Output the [X, Y] coordinate of the center of the cell containing the given text.  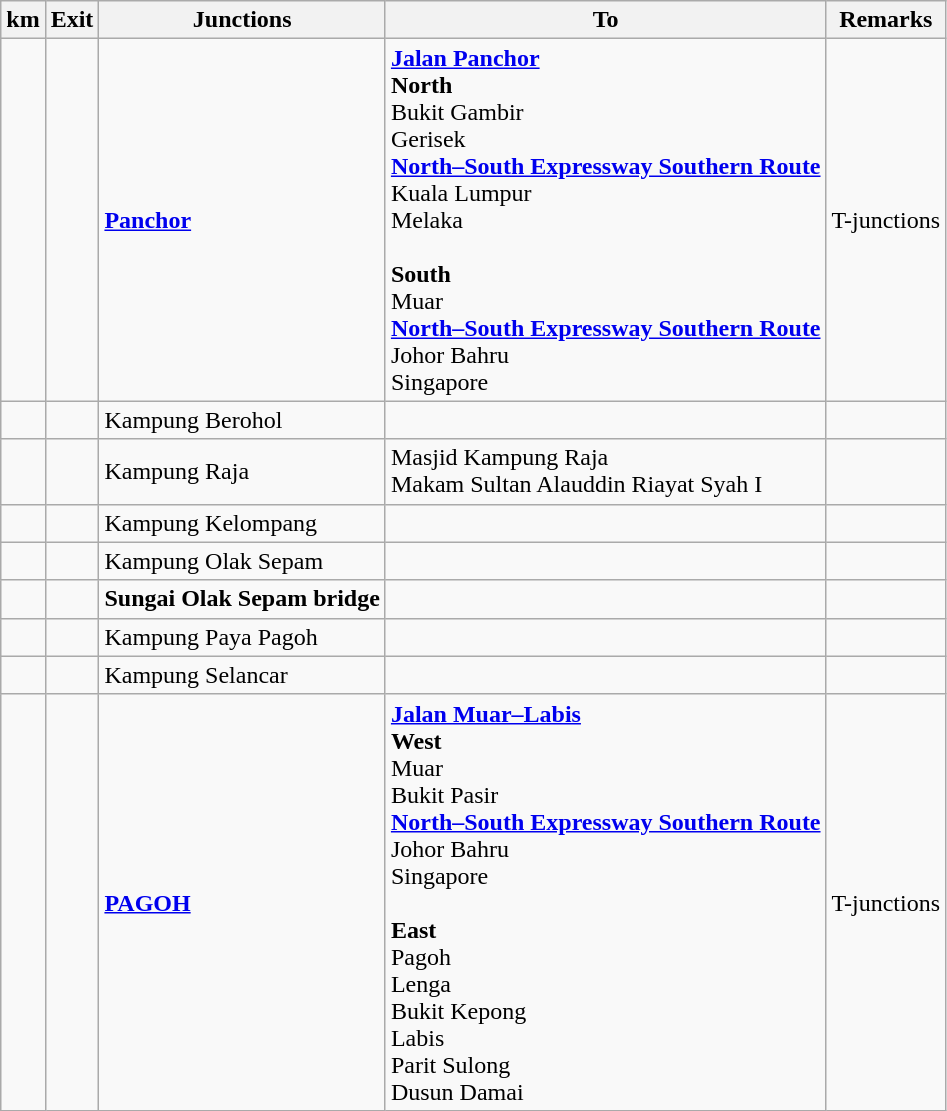
PAGOH [242, 902]
Kampung Selancar [242, 675]
Kampung Raja [242, 472]
km [23, 20]
Kampung Olak Sepam [242, 561]
Remarks [886, 20]
Junctions [242, 20]
Kampung Kelompang [242, 523]
To [606, 20]
Exit [72, 20]
Masjid Kampung RajaMakam Sultan Alauddin Riayat Syah I [606, 472]
Sungai Olak Sepam bridge [242, 599]
Kampung Berohol [242, 420]
Jalan Muar–LabisWestMuarBukit Pasir North–South Expressway Southern RouteJohor BahruSingaporeEastPagohLengaBukit KepongLabisParit SulongDusun Damai [606, 902]
Panchor [242, 220]
Kampung Paya Pagoh [242, 637]
